Locate the cell with the specified text and output its [x, y] center coordinate. 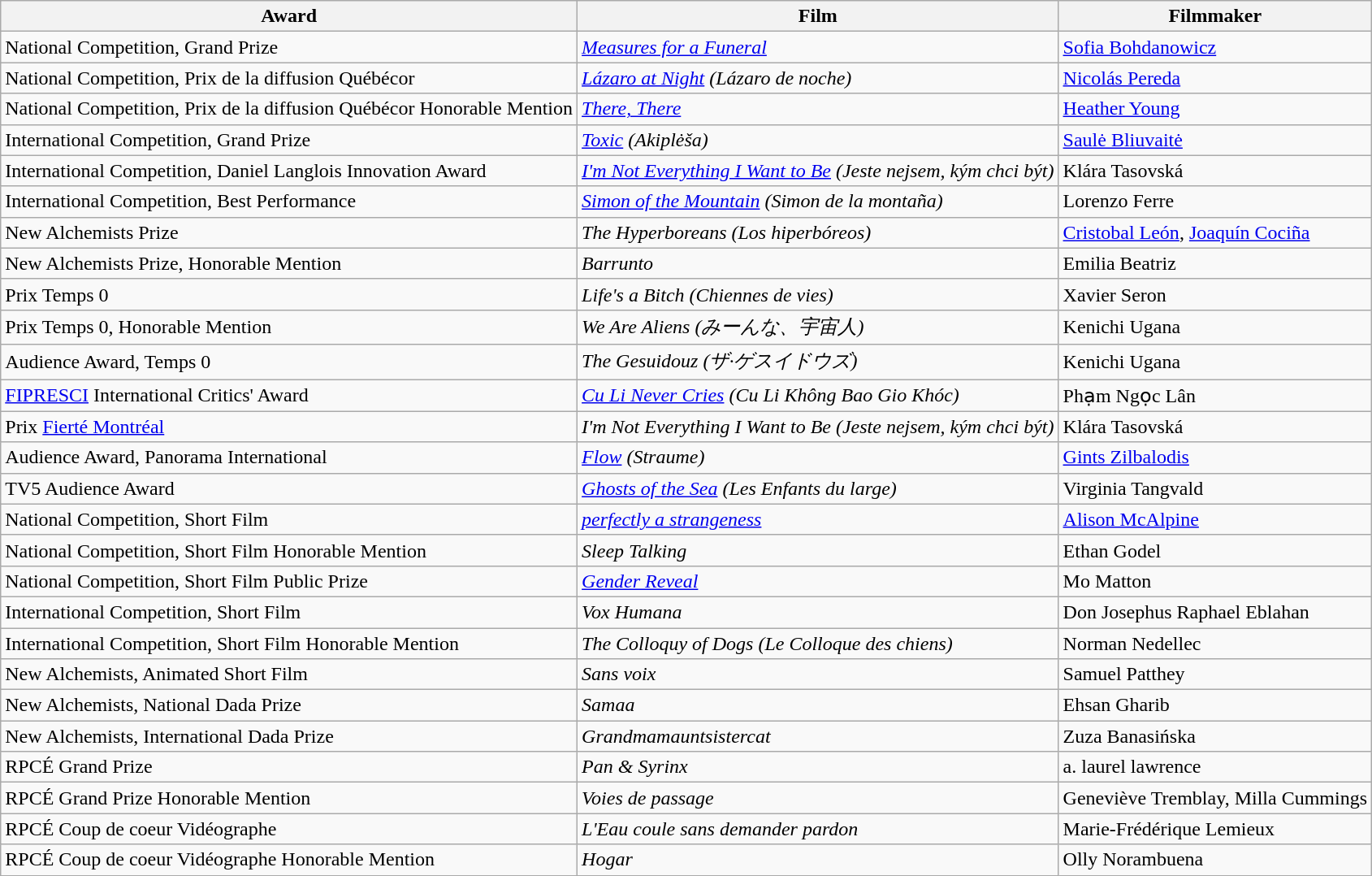
Cristobal León, Joaquín Cociña [1215, 232]
Gender Reveal [818, 581]
Sleep Talking [818, 550]
Prix Fierté Montréal [289, 427]
National Competition, Short Film Honorable Mention [289, 550]
Ehsan Gharib [1215, 705]
National Competition, Grand Prize [289, 47]
The Colloquy of Dogs (Le Colloque des chiens) [818, 643]
Saulė Bliuvaitė [1215, 140]
Lázaro at Night (Lázaro de noche) [818, 78]
New Alchemists, International Dada Prize [289, 736]
Vox Humana [818, 612]
Flow (Straume) [818, 458]
Audience Award, Panorama International [289, 458]
Samaa [818, 705]
Pan & Syrinx [818, 767]
Toxic (Akiplėša) [818, 140]
a. laurel lawrence [1215, 767]
Measures for a Funeral [818, 47]
National Competition, Short Film [289, 519]
Voies de passage [818, 798]
New Alchemists, National Dada Prize [289, 705]
perfectly a strangeness [818, 519]
Sofia Bohdanowicz [1215, 47]
National Competition, Prix de la diffusion Québécor [289, 78]
Phạm Ngọc Lân [1215, 395]
Nicolás Pereda [1215, 78]
International Competition, Daniel Langlois Innovation Award [289, 171]
RPCÉ Coup de coeur Vidéographe [289, 829]
Grandmamauntsistercat [818, 736]
Mo Matton [1215, 581]
Hogar [818, 860]
We Are Aliens (みーんな、宇宙人) [818, 327]
New Alchemists, Animated Short Film [289, 674]
Cu Li Never Cries (Cu Li Không Bao Gio Khóc) [818, 395]
Ethan Godel [1215, 550]
National Competition, Prix de la diffusion Québécor Honorable Mention [289, 109]
Sans voix [818, 674]
International Competition, Short Film [289, 612]
Norman Nedellec [1215, 643]
Xavier Seron [1215, 294]
Samuel Patthey [1215, 674]
Prix Temps 0, Honorable Mention [289, 327]
Virginia Tangvald [1215, 488]
Simon of the Mountain (Simon de la montaña) [818, 202]
FIPRESCI International Critics' Award [289, 395]
Barrunto [818, 263]
Film [818, 16]
Marie-Frédérique Lemieux [1215, 829]
There, There [818, 109]
Zuza Banasińska [1215, 736]
National Competition, Short Film Public Prize [289, 581]
RPCÉ Coup de coeur Vidéographe Honorable Mention [289, 860]
Award [289, 16]
Lorenzo Ferre [1215, 202]
International Competition, Grand Prize [289, 140]
RPCÉ Grand Prize [289, 767]
Gints Zilbalodis [1215, 458]
L'Eau coule sans demander pardon [818, 829]
Ghosts of the Sea (Les Enfants du large) [818, 488]
New Alchemists Prize, Honorable Mention [289, 263]
The Hyperboreans (Los hiperbóreos) [818, 232]
International Competition, Best Performance [289, 202]
Geneviève Tremblay, Milla Cummings [1215, 798]
Alison McAlpine [1215, 519]
Olly Norambuena [1215, 860]
RPCÉ Grand Prize Honorable Mention [289, 798]
Emilia Beatriz [1215, 263]
International Competition, Short Film Honorable Mention [289, 643]
Don Josephus Raphael Eblahan [1215, 612]
Life's a Bitch (Chiennes de vies) [818, 294]
Prix Temps 0 [289, 294]
New Alchemists Prize [289, 232]
Heather Young [1215, 109]
The Gesuidouz (ザ·ゲスイドウズ) [818, 362]
Filmmaker [1215, 16]
Audience Award, Temps 0 [289, 362]
TV5 Audience Award [289, 488]
